Return the [x, y] coordinate for the center point of the cell that contains the specified text.  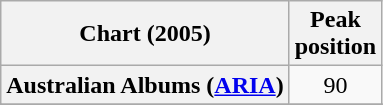
Peakposition [335, 34]
90 [335, 85]
Chart (2005) [145, 34]
Australian Albums (ARIA) [145, 85]
